Identify which cell holds the provided text, then report its (x, y) central coordinate. 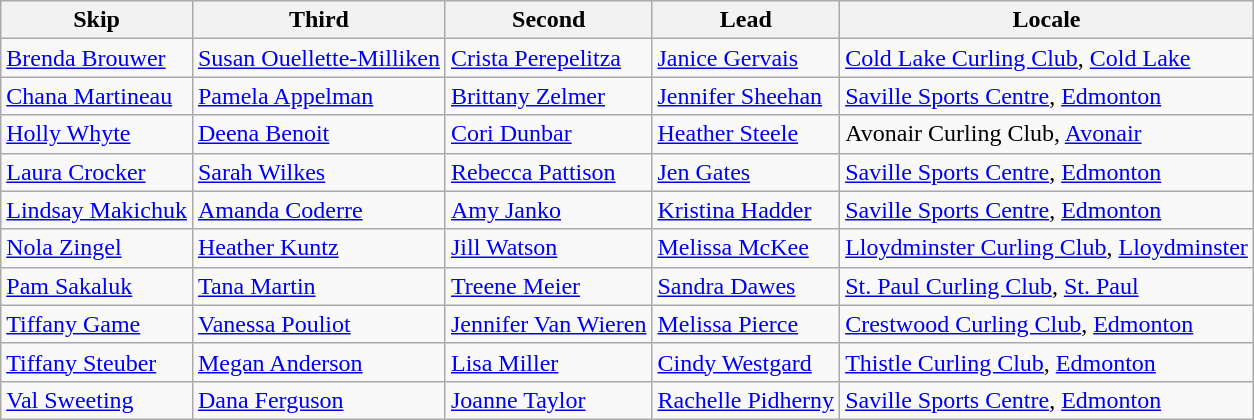
Nola Zingel (97, 248)
Tana Martin (318, 286)
Cold Lake Curling Club, Cold Lake (1047, 58)
Joanne Taylor (548, 400)
Treene Meier (548, 286)
Lloydminster Curling Club, Lloydminster (1047, 248)
Locale (1047, 20)
Chana Martineau (97, 96)
Rebecca Pattison (548, 172)
St. Paul Curling Club, St. Paul (1047, 286)
Pamela Appelman (318, 96)
Lindsay Makichuk (97, 210)
Third (318, 20)
Melissa Pierce (746, 324)
Sandra Dawes (746, 286)
Vanessa Pouliot (318, 324)
Kristina Hadder (746, 210)
Janice Gervais (746, 58)
Second (548, 20)
Avonair Curling Club, Avonair (1047, 134)
Cindy Westgard (746, 362)
Laura Crocker (97, 172)
Tiffany Steuber (97, 362)
Dana Ferguson (318, 400)
Megan Anderson (318, 362)
Tiffany Game (97, 324)
Crista Perepelitza (548, 58)
Susan Ouellette-Milliken (318, 58)
Jill Watson (548, 248)
Jen Gates (746, 172)
Thistle Curling Club, Edmonton (1047, 362)
Pam Sakaluk (97, 286)
Heather Steele (746, 134)
Heather Kuntz (318, 248)
Brenda Brouwer (97, 58)
Cori Dunbar (548, 134)
Jennifer Van Wieren (548, 324)
Amy Janko (548, 210)
Crestwood Curling Club, Edmonton (1047, 324)
Skip (97, 20)
Rachelle Pidherny (746, 400)
Holly Whyte (97, 134)
Lisa Miller (548, 362)
Melissa McKee (746, 248)
Brittany Zelmer (548, 96)
Jennifer Sheehan (746, 96)
Sarah Wilkes (318, 172)
Val Sweeting (97, 400)
Amanda Coderre (318, 210)
Deena Benoit (318, 134)
Lead (746, 20)
